Extract the (X, Y) coordinate from the center of the cell holding the provided text.  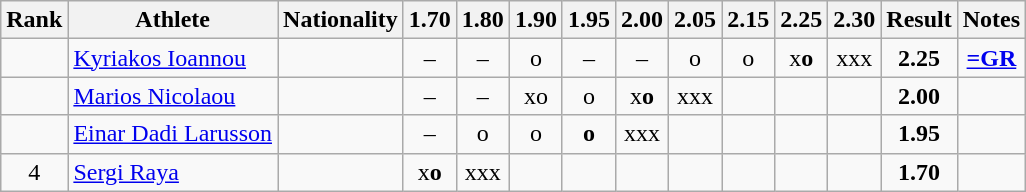
1.90 (536, 20)
Einar Dadi Larusson (173, 134)
Kyriakos Ioannou (173, 58)
2.15 (748, 20)
Marios Nicolaou (173, 96)
Sergi Raya (173, 172)
Athlete (173, 20)
Result (919, 20)
=GR (991, 58)
4 (34, 172)
2.05 (696, 20)
Rank (34, 20)
Notes (991, 20)
Nationality (341, 20)
2.30 (854, 20)
1.80 (482, 20)
